Determine the [X, Y] coordinate at the center of the cell enclosing the given text.  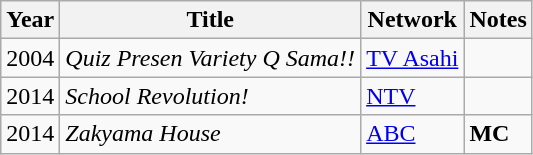
ABC [412, 134]
Quiz Presen Variety Q Sama!! [210, 58]
Year [30, 20]
Notes [498, 20]
Title [210, 20]
2004 [30, 58]
NTV [412, 96]
TV Asahi [412, 58]
Zakyama House [210, 134]
MC [498, 134]
Network [412, 20]
School Revolution! [210, 96]
